For the text-containing cell, return its midpoint in (x, y) coordinate format. 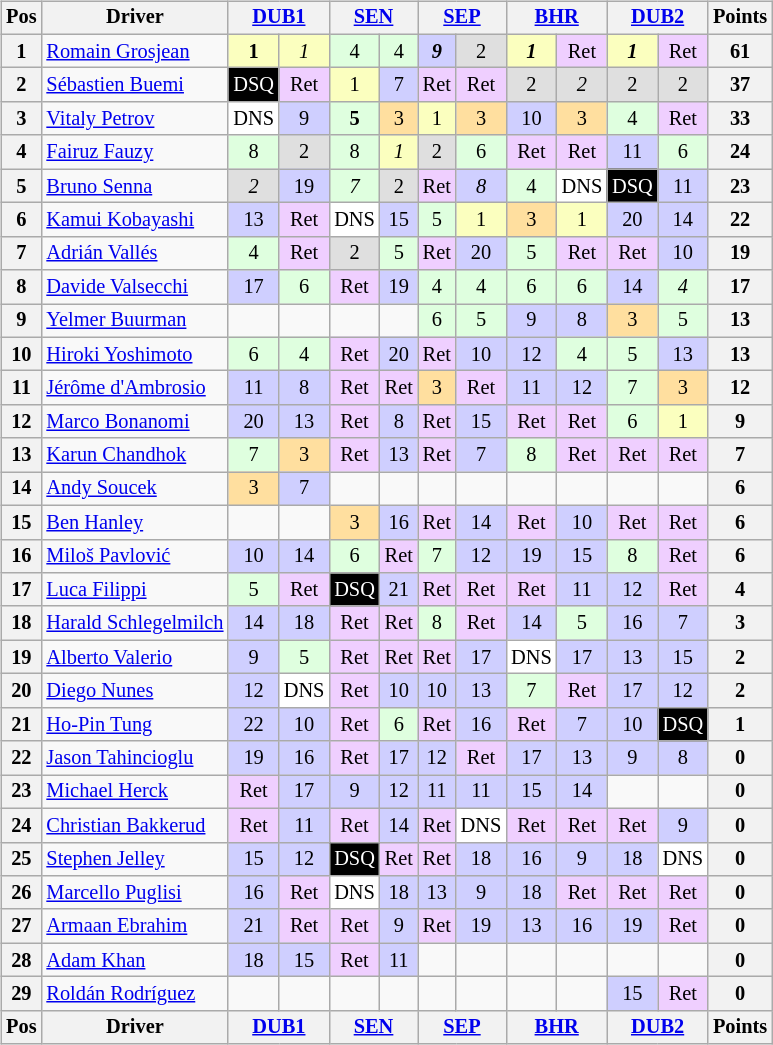
37 (740, 85)
29 (21, 994)
Michael Herck (134, 792)
Sébastien Buemi (134, 85)
61 (740, 51)
Fairuz Fauzy (134, 152)
Stephen Jelley (134, 859)
Jason Tahincioglu (134, 758)
Kamui Kobayashi (134, 220)
Christian Bakkerud (134, 825)
Karun Chandhok (134, 455)
Ho-Pin Tung (134, 724)
Bruno Senna (134, 186)
28 (21, 960)
33 (740, 119)
Adrián Vallés (134, 253)
Hiroki Yoshimoto (134, 354)
Alberto Valerio (134, 657)
25 (21, 859)
Marcello Puglisi (134, 893)
Luca Filippi (134, 590)
Roldán Rodríguez (134, 994)
Diego Nunes (134, 691)
Marco Bonanomi (134, 422)
Armaan Ebrahim (134, 926)
26 (21, 893)
Adam Khan (134, 960)
Jérôme d'Ambrosio (134, 388)
Davide Valsecchi (134, 287)
Ben Hanley (134, 522)
Andy Soucek (134, 489)
Romain Grosjean (134, 51)
Vitaly Petrov (134, 119)
Harald Schlegelmilch (134, 623)
Miloš Pavlović (134, 556)
Yelmer Buurman (134, 321)
27 (21, 926)
